Return [X, Y] of the center of cell containing provided text 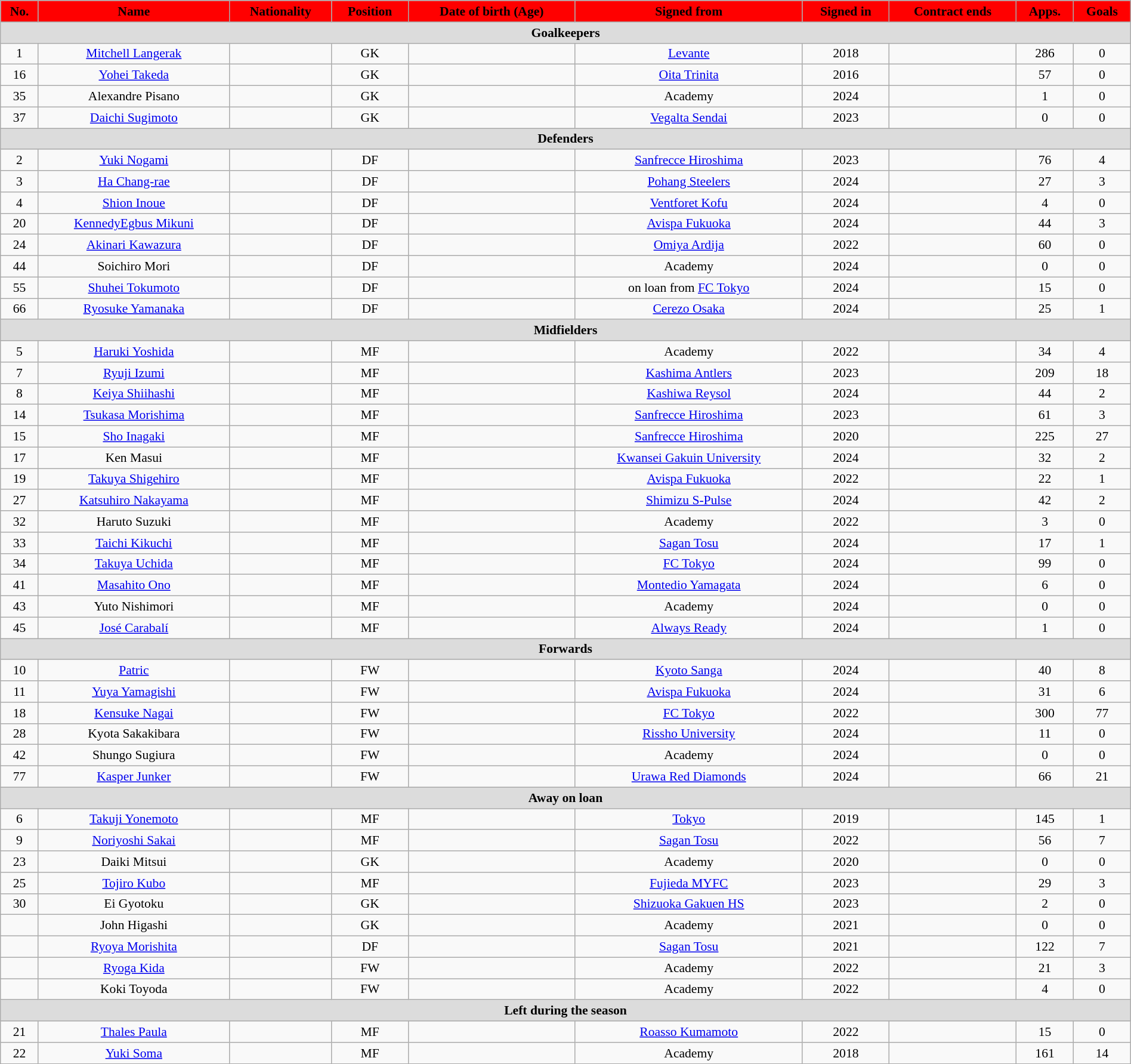
Daichi Sugimoto [134, 118]
Ha Chang-rae [134, 181]
Ei Gyotoku [134, 904]
Midfielders [565, 331]
28 [20, 734]
5 [20, 351]
33 [20, 543]
Kensuke Nagai [134, 713]
16 [20, 75]
Alexandre Pisano [134, 97]
Ken Masui [134, 458]
John Higashi [134, 926]
Cerezo Osaka [688, 309]
Takuji Yonemoto [134, 819]
2016 [846, 75]
KennedyEgbus Mikuni [134, 224]
99 [1045, 564]
Goalkeepers [565, 33]
José Carabalí [134, 628]
Oita Trinita [688, 75]
Rissho University [688, 734]
122 [1045, 947]
Forwards [565, 649]
60 [1045, 245]
Levante [688, 54]
Roasso Kumamoto [688, 1032]
24 [20, 245]
Soichiro Mori [134, 267]
No. [20, 11]
Haruto Suzuki [134, 522]
Kasper Junker [134, 777]
55 [20, 288]
Mitchell Langerak [134, 54]
Shion Inoue [134, 203]
225 [1045, 437]
Koki Toyoda [134, 989]
Yuto Nishimori [134, 607]
Noriyoshi Sakai [134, 841]
Keiya Shiihashi [134, 394]
Daiki Mitsui [134, 862]
2019 [846, 819]
37 [20, 118]
286 [1045, 54]
Signed in [846, 11]
45 [20, 628]
on loan from FC Tokyo [688, 288]
Taichi Kikuchi [134, 543]
Always Ready [688, 628]
19 [20, 479]
31 [1045, 692]
Kashima Antlers [688, 373]
Nationality [280, 11]
Position [370, 11]
23 [20, 862]
Patric [134, 671]
Katsuhiro Nakayama [134, 501]
43 [20, 607]
Tokyo [688, 819]
Left during the season [565, 1011]
Takuya Shigehiro [134, 479]
Akinari Kawazura [134, 245]
Shuhei Tokumoto [134, 288]
41 [20, 585]
Tojiro Kubo [134, 883]
Yuya Yamagishi [134, 692]
57 [1045, 75]
209 [1045, 373]
Ryoya Morishita [134, 947]
9 [20, 841]
Shimizu S-Pulse [688, 501]
76 [1045, 161]
Defenders [565, 139]
29 [1045, 883]
Montedio Yamagata [688, 585]
Contract ends [953, 11]
61 [1045, 415]
Sho Inagaki [134, 437]
Omiya Ardija [688, 245]
Masahito Ono [134, 585]
Ryoga Kida [134, 968]
300 [1045, 713]
Away on loan [565, 798]
Ryosuke Yamanaka [134, 309]
Yuki Soma [134, 1053]
Vegalta Sendai [688, 118]
Takuya Uchida [134, 564]
Shungo Sugiura [134, 755]
Yohei Takeda [134, 75]
Name [134, 11]
Kyota Sakakibara [134, 734]
Urawa Red Diamonds [688, 777]
35 [20, 97]
10 [20, 671]
Goals [1102, 11]
Apps. [1045, 11]
Kashiwa Reysol [688, 394]
Ryuji Izumi [134, 373]
Yuki Nogami [134, 161]
Kwansei Gakuin University [688, 458]
Kyoto Sanga [688, 671]
Signed from [688, 11]
Date of birth (Age) [492, 11]
40 [1045, 671]
Thales Paula [134, 1032]
Pohang Steelers [688, 181]
Tsukasa Morishima [134, 415]
Ventforet Kofu [688, 203]
Haruki Yoshida [134, 351]
30 [20, 904]
Shizuoka Gakuen HS [688, 904]
56 [1045, 841]
Fujieda MYFC [688, 883]
161 [1045, 1053]
145 [1045, 819]
20 [20, 224]
